Extract the (x, y) coordinate from the center of the cell holding the provided text.  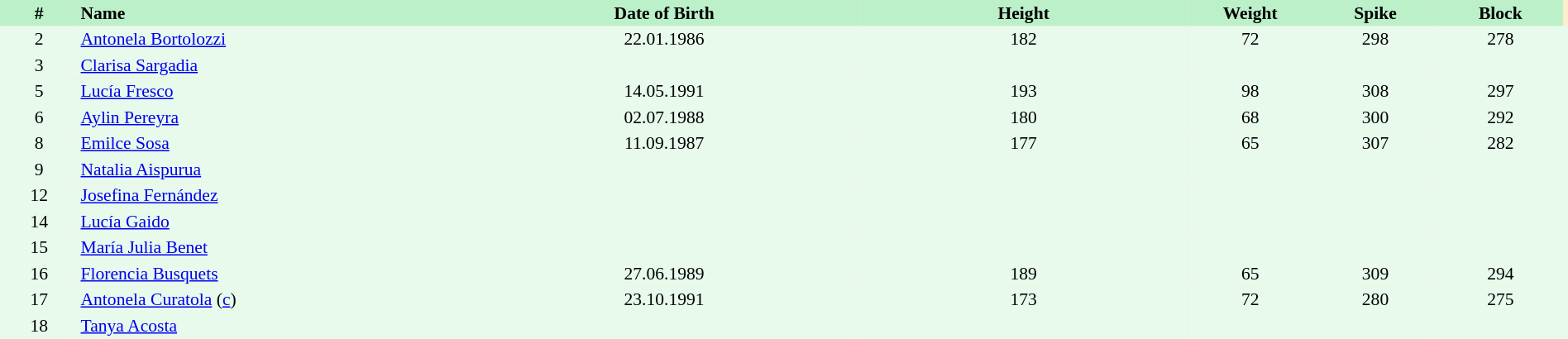
16 (39, 274)
14.05.1991 (664, 91)
Name (273, 13)
Tanya Acosta (273, 326)
300 (1374, 117)
Aylin Pereyra (273, 117)
Josefina Fernández (273, 195)
11.09.1987 (664, 144)
Block (1500, 13)
12 (39, 195)
Emilce Sosa (273, 144)
2 (39, 40)
02.07.1988 (664, 117)
3 (39, 65)
278 (1500, 40)
27.06.1989 (664, 274)
9 (39, 169)
# (39, 13)
173 (1024, 299)
22.01.1986 (664, 40)
308 (1374, 91)
8 (39, 144)
182 (1024, 40)
298 (1374, 40)
Natalia Aispurua (273, 169)
Lucía Gaido (273, 222)
292 (1500, 117)
280 (1374, 299)
193 (1024, 91)
177 (1024, 144)
Spike (1374, 13)
17 (39, 299)
Height (1024, 13)
275 (1500, 299)
Antonela Bortolozzi (273, 40)
68 (1250, 117)
Lucía Fresco (273, 91)
5 (39, 91)
180 (1024, 117)
Date of Birth (664, 13)
6 (39, 117)
Florencia Busquets (273, 274)
Weight (1250, 13)
297 (1500, 91)
282 (1500, 144)
15 (39, 248)
98 (1250, 91)
14 (39, 222)
189 (1024, 274)
Antonela Curatola (c) (273, 299)
23.10.1991 (664, 299)
María Julia Benet (273, 248)
309 (1374, 274)
307 (1374, 144)
Clarisa Sargadia (273, 65)
294 (1500, 274)
18 (39, 326)
